Search for the cell housing the specified text and yield its (X, Y) center coordinate. 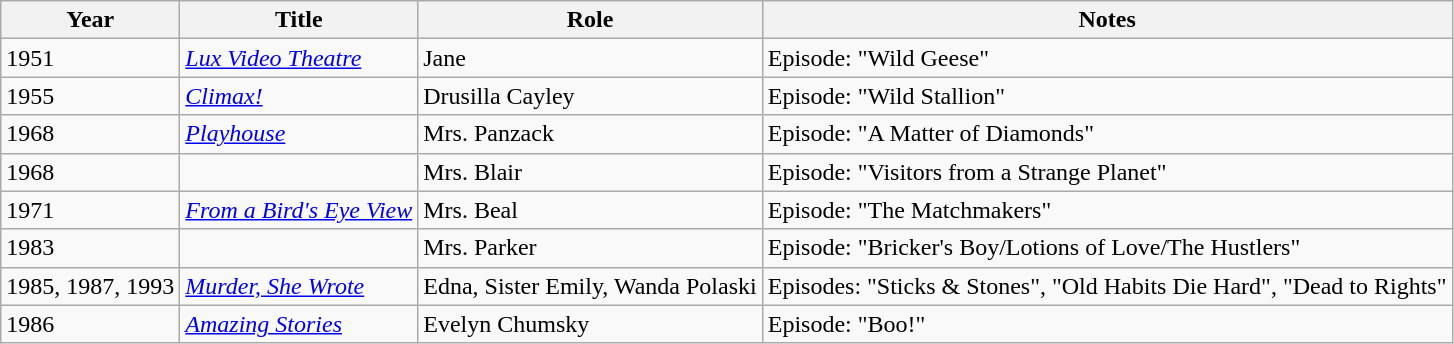
Playhouse (299, 134)
Mrs. Parker (590, 248)
Episode: "The Matchmakers" (1107, 210)
1983 (90, 248)
1986 (90, 324)
Episode: "Visitors from a Strange Planet" (1107, 172)
Lux Video Theatre (299, 58)
Mrs. Blair (590, 172)
Mrs. Beal (590, 210)
Episode: "Boo!" (1107, 324)
Mrs. Panzack (590, 134)
Jane (590, 58)
Murder, She Wrote (299, 286)
1955 (90, 96)
From a Bird's Eye View (299, 210)
Drusilla Cayley (590, 96)
Edna, Sister Emily, Wanda Polaski (590, 286)
Notes (1107, 20)
Role (590, 20)
Episode: "Wild Stallion" (1107, 96)
1951 (90, 58)
Episode: "Wild Geese" (1107, 58)
1971 (90, 210)
Year (90, 20)
1985, 1987, 1993 (90, 286)
Climax! (299, 96)
Amazing Stories (299, 324)
Episode: "Bricker's Boy/Lotions of Love/The Hustlers" (1107, 248)
Evelyn Chumsky (590, 324)
Episodes: "Sticks & Stones", "Old Habits Die Hard", "Dead to Rights" (1107, 286)
Episode: "A Matter of Diamonds" (1107, 134)
Title (299, 20)
